Find where the given text appears and provide that cell's center as (X, Y) coordinate. 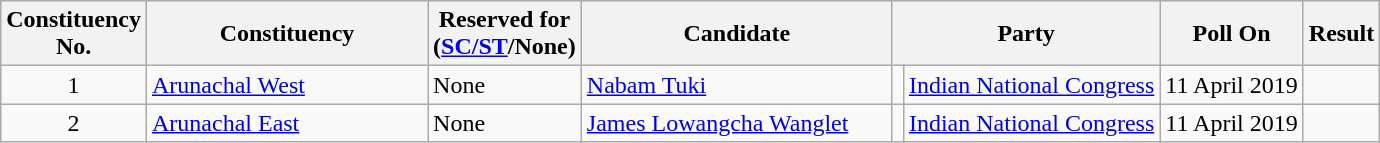
Arunachal East (286, 123)
Constituency (286, 34)
Poll On (1232, 34)
Party (1026, 34)
Candidate (736, 34)
2 (74, 123)
Nabam Tuki (736, 85)
Reserved for(SC/ST/None) (505, 34)
James Lowangcha Wanglet (736, 123)
Arunachal West (286, 85)
1 (74, 85)
Result (1341, 34)
Constituency No. (74, 34)
